From the cell containing the given text, extract its center point as (x, y) coordinate. 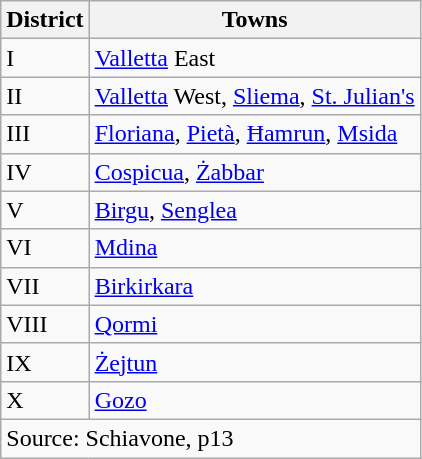
IX (45, 362)
VI (45, 248)
Żejtun (254, 362)
District (45, 20)
V (45, 210)
II (45, 96)
Birgu, Senglea (254, 210)
Birkirkara (254, 286)
Towns (254, 20)
I (45, 58)
Gozo (254, 400)
Floriana, Pietà, Ħamrun, Msida (254, 134)
VII (45, 286)
Mdina (254, 248)
Valletta West, Sliema, St. Julian's (254, 96)
Cospicua, Żabbar (254, 172)
X (45, 400)
Valletta East (254, 58)
VIII (45, 324)
III (45, 134)
Qormi (254, 324)
Source: Schiavone, p13 (210, 438)
IV (45, 172)
